Return [X, Y] of the center of cell containing provided text 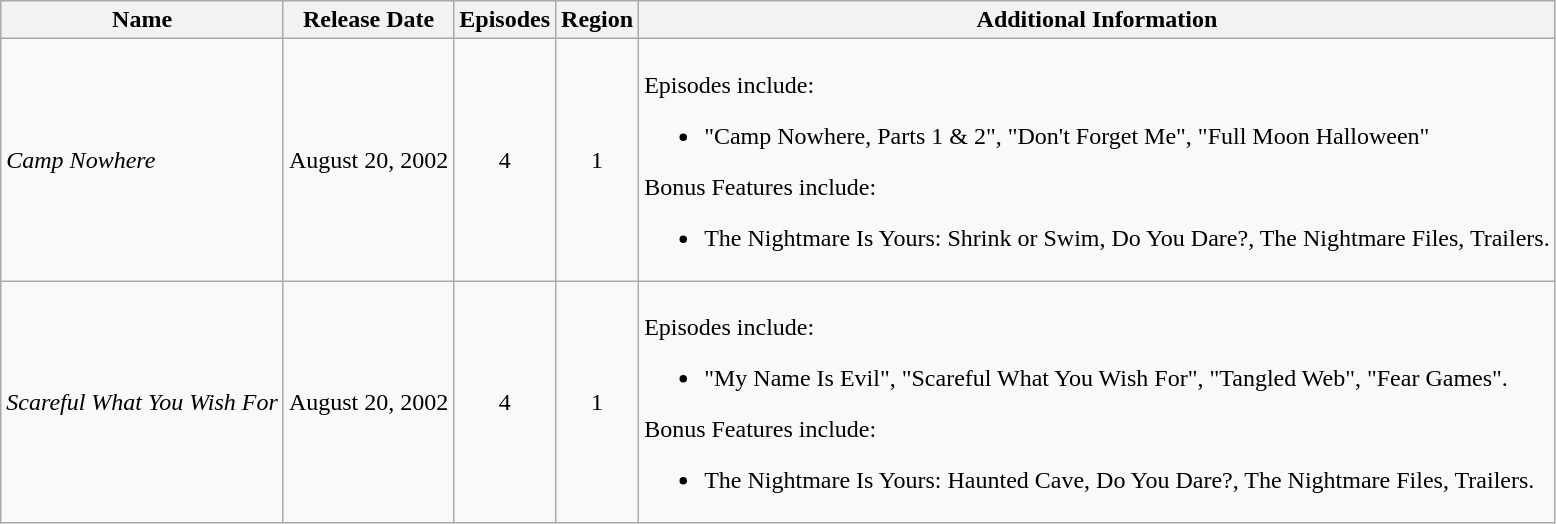
Camp Nowhere [142, 160]
Scareful What You Wish For [142, 402]
Region [598, 20]
Additional Information [1098, 20]
Episodes [505, 20]
Release Date [368, 20]
Name [142, 20]
